Provide the (x, y) coordinate of the cell's center where the given text is located.  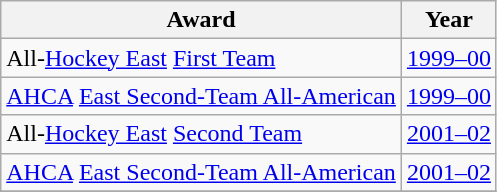
Year (448, 20)
All-Hockey East Second Team (202, 134)
Award (202, 20)
All-Hockey East First Team (202, 58)
